Identify which cell holds the provided text, then report its [X, Y] central coordinate. 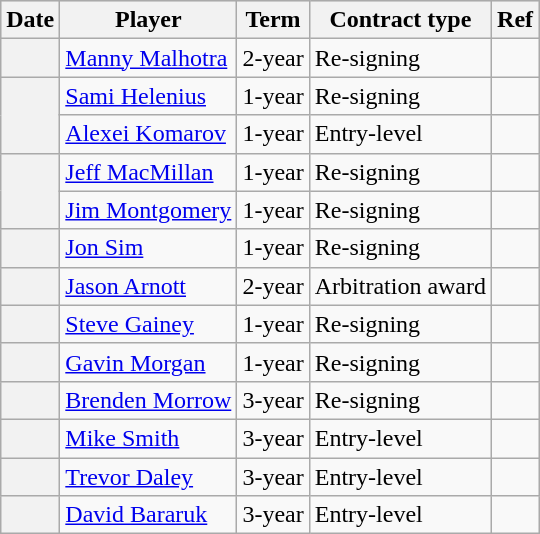
Arbitration award [400, 286]
Mike Smith [148, 438]
Jon Sim [148, 248]
Contract type [400, 20]
Ref [516, 20]
Jason Arnott [148, 286]
Trevor Daley [148, 477]
Steve Gainey [148, 324]
Term [273, 20]
Jim Montgomery [148, 210]
Brenden Morrow [148, 400]
Alexei Komarov [148, 134]
Gavin Morgan [148, 362]
Player [148, 20]
Jeff MacMillan [148, 172]
David Bararuk [148, 515]
Manny Malhotra [148, 58]
Date [30, 20]
Sami Helenius [148, 96]
